Detect which cell encompasses the target text, then output its (X, Y) center coordinate. 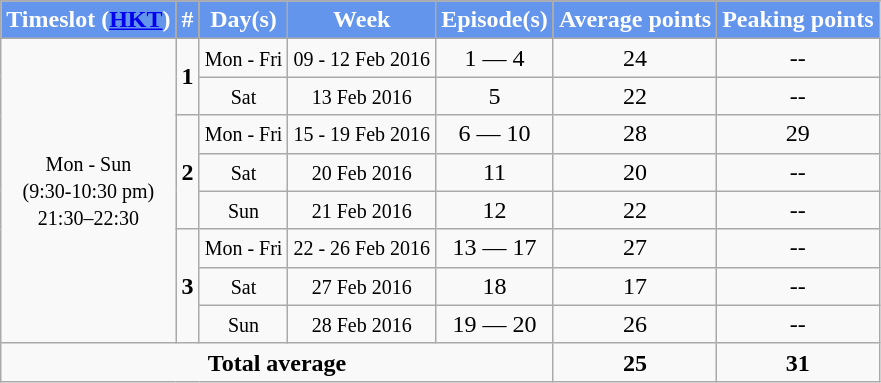
29 (798, 134)
Episode(s) (495, 20)
5 (495, 96)
1 — 4 (495, 58)
Total average (278, 362)
Peaking points (798, 20)
17 (634, 286)
Day(s) (244, 20)
18 (495, 286)
13 — 17 (495, 248)
24 (634, 58)
31 (798, 362)
22 - 26 Feb 2016 (362, 248)
13 Feb 2016 (362, 96)
2 (188, 172)
Mon - Sun(9:30-10:30 pm)21:30–22:30 (88, 191)
19 — 20 (495, 324)
25 (634, 362)
# (188, 20)
09 - 12 Feb 2016 (362, 58)
27 (634, 248)
27 Feb 2016 (362, 286)
1 (188, 77)
Week (362, 20)
3 (188, 286)
6 — 10 (495, 134)
21 Feb 2016 (362, 210)
28 Feb 2016 (362, 324)
15 - 19 Feb 2016 (362, 134)
Average points (634, 20)
20 Feb 2016 (362, 172)
Timeslot (HKT) (88, 20)
20 (634, 172)
11 (495, 172)
12 (495, 210)
28 (634, 134)
26 (634, 324)
